Locate the cell with the specified text and output its [x, y] center coordinate. 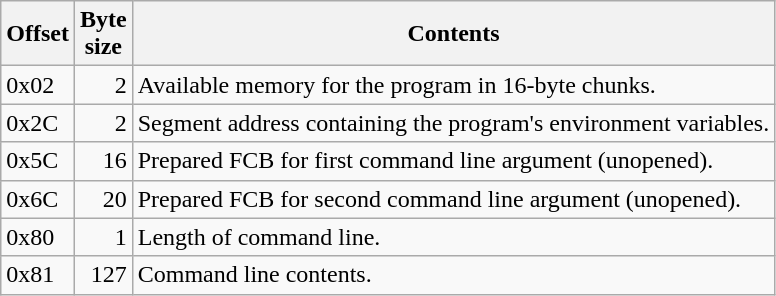
127 [103, 275]
0x81 [38, 275]
0x2C [38, 123]
Offset [38, 34]
Bytesize [103, 34]
Command line contents. [454, 275]
Length of command line. [454, 237]
Contents [454, 34]
Segment address containing the program's environment variables. [454, 123]
0x6C [38, 199]
0x02 [38, 85]
0x80 [38, 237]
Prepared FCB for second command line argument (unopened). [454, 199]
Available memory for the program in 16-byte chunks. [454, 85]
Prepared FCB for first command line argument (unopened). [454, 161]
1 [103, 237]
16 [103, 161]
20 [103, 199]
0x5C [38, 161]
